Detect which cell encompasses the target text, then output its [X, Y] center coordinate. 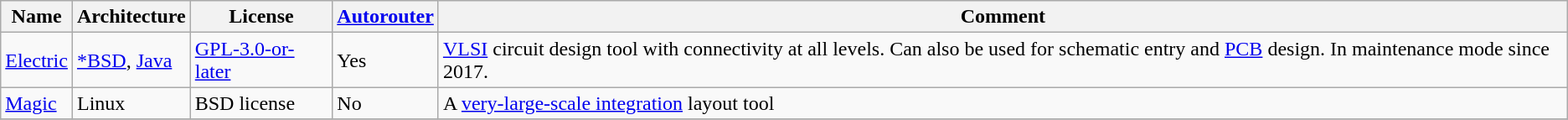
GPL-3.0-or-later [261, 60]
Comment [1003, 17]
Linux [131, 103]
*BSD, Java [131, 60]
BSD license [261, 103]
Architecture [131, 17]
Name [37, 17]
License [261, 17]
Yes [385, 60]
No [385, 103]
VLSI circuit design tool with connectivity at all levels. Can also be used for schematic entry and PCB design. In maintenance mode since 2017. [1003, 60]
Autorouter [385, 17]
A very-large-scale integration layout tool [1003, 103]
Electric [37, 60]
Magic [37, 103]
